Output the [x, y] coordinate of the center of the cell containing the given text.  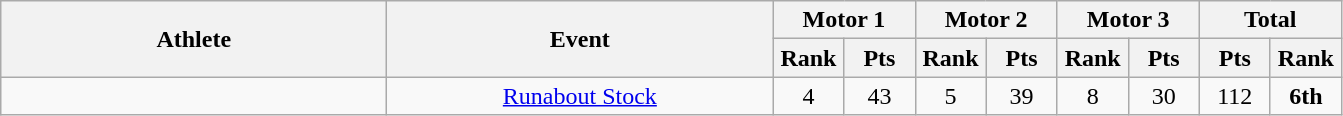
6th [1306, 96]
4 [808, 96]
Athlete [194, 39]
8 [1092, 96]
43 [880, 96]
Motor 1 [844, 20]
112 [1234, 96]
39 [1022, 96]
30 [1164, 96]
Motor 3 [1128, 20]
Runabout Stock [580, 96]
Motor 2 [986, 20]
Event [580, 39]
Total [1270, 20]
5 [950, 96]
